Pinpoint the cell where the given text exists, returning its (x, y) midpoint coordinate. 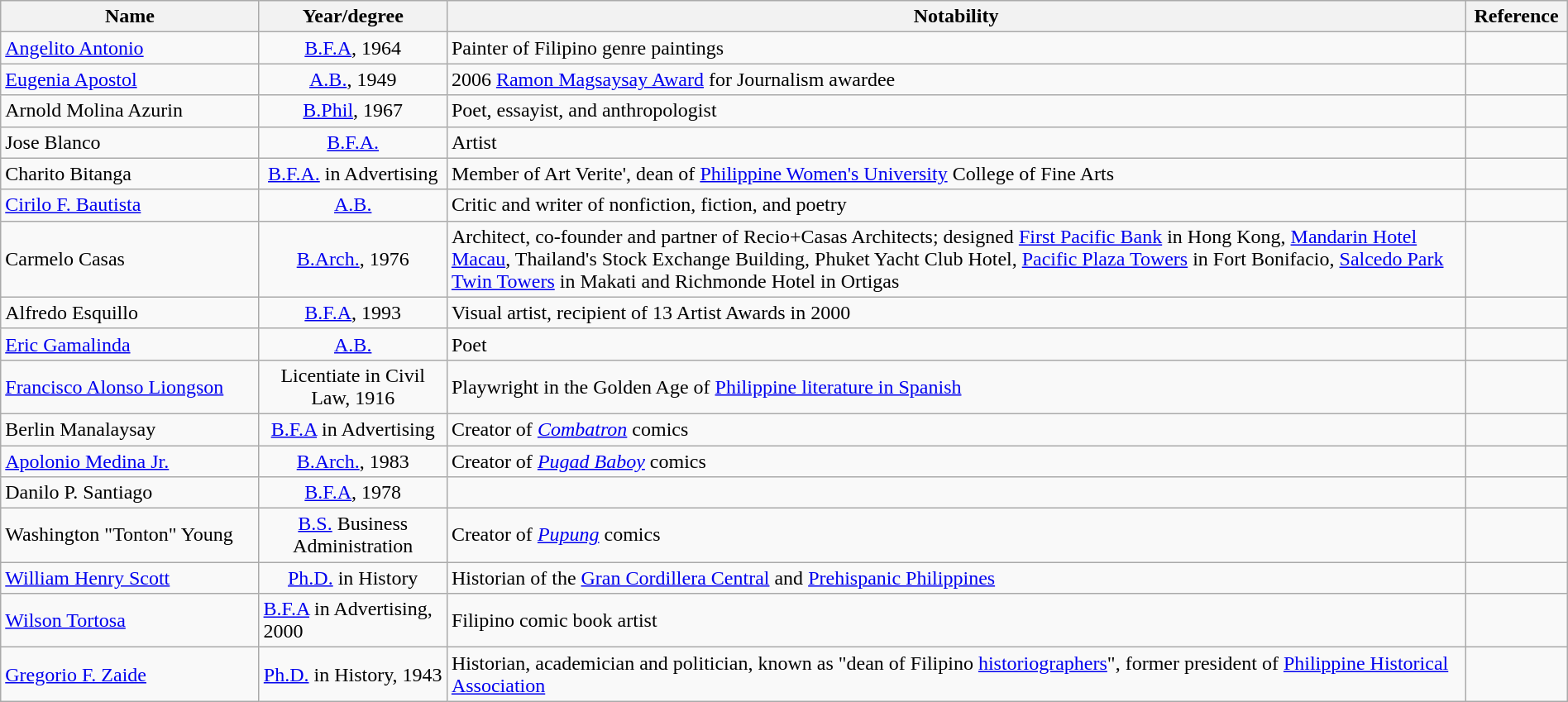
Apolonio Medina Jr. (130, 461)
Eric Gamalinda (130, 344)
B.Arch., 1983 (352, 461)
Washington "Tonton" Young (130, 536)
B.F.A, 1964 (352, 48)
Francisco Alonso Liongson (130, 387)
Eugenia Apostol (130, 79)
B.Phil, 1967 (352, 111)
B.F.A. in Advertising (352, 174)
William Henry Scott (130, 578)
B.S. Business Administration (352, 536)
Carmelo Casas (130, 259)
Filipino comic book artist (956, 620)
B.F.A in Advertising (352, 429)
Critic and writer of nonfiction, fiction, and poetry (956, 205)
Charito Bitanga (130, 174)
Poet, essayist, and anthropologist (956, 111)
Creator of Pupung comics (956, 536)
Alfredo Esquillo (130, 313)
Visual artist, recipient of 13 Artist Awards in 2000 (956, 313)
Gregorio F. Zaide (130, 675)
Danilo P. Santiago (130, 493)
Berlin Manalaysay (130, 429)
Arnold Molina Azurin (130, 111)
Historian, academician and politician, known as "dean of Filipino historiographers", former president of Philippine Historical Association (956, 675)
Reference (1517, 17)
Creator of Combatron comics (956, 429)
A.B., 1949 (352, 79)
Historian of the Gran Cordillera Central and Prehispanic Philippines (956, 578)
B.F.A in Advertising, 2000 (352, 620)
Year/degree (352, 17)
Name (130, 17)
B.F.A, 1978 (352, 493)
Creator of Pugad Baboy comics (956, 461)
2006 Ramon Magsaysay Award for Journalism awardee (956, 79)
Playwright in the Golden Age of Philippine literature in Spanish (956, 387)
Ph.D. in History, 1943 (352, 675)
Cirilo F. Bautista (130, 205)
Licentiate in Civil Law, 1916 (352, 387)
Member of Art Verite', dean of Philippine Women's University College of Fine Arts (956, 174)
Ph.D. in History (352, 578)
Notability (956, 17)
Angelito Antonio (130, 48)
Poet (956, 344)
B.F.A, 1993 (352, 313)
Jose Blanco (130, 142)
B.Arch., 1976 (352, 259)
Artist (956, 142)
B.F.A. (352, 142)
Painter of Filipino genre paintings (956, 48)
Wilson Tortosa (130, 620)
